For the text-containing cell, return its midpoint in (X, Y) coordinate format. 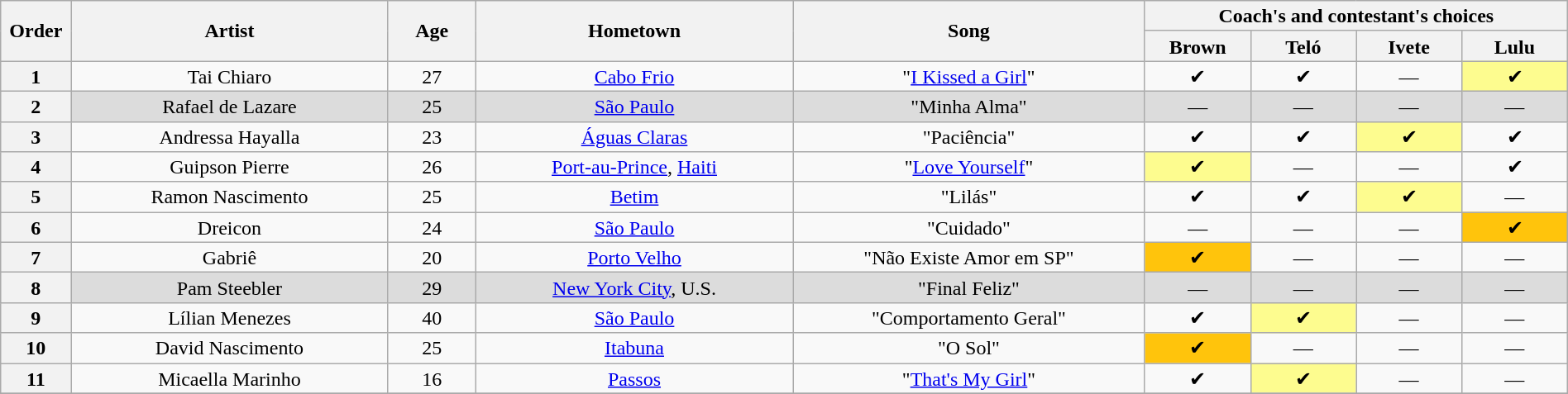
Passos (633, 378)
Micaella Marinho (230, 378)
Itabuna (633, 349)
4 (36, 167)
16 (432, 378)
Gabriê (230, 258)
8 (36, 287)
Lílian Menezes (230, 317)
3 (36, 137)
2 (36, 106)
"Final Feliz" (969, 287)
Ivete (1409, 46)
26 (432, 167)
Order (36, 31)
Porto Velho (633, 258)
Andressa Hayalla (230, 137)
"Comportamento Geral" (969, 317)
"Cuidado" (969, 228)
"Love Yourself" (969, 167)
20 (432, 258)
Águas Claras (633, 137)
24 (432, 228)
10 (36, 349)
Port-au-Prince, Haiti (633, 167)
7 (36, 258)
New York City, U.S. (633, 287)
6 (36, 228)
9 (36, 317)
"That's My Girl" (969, 378)
Brown (1198, 46)
Ramon Nascimento (230, 197)
"Paciência" (969, 137)
"Lilás" (969, 197)
5 (36, 197)
Teló (1303, 46)
Betim (633, 197)
"Não Existe Amor em SP" (969, 258)
Song (969, 31)
Coach's and contestant's choices (1356, 17)
Guipson Pierre (230, 167)
Artist (230, 31)
29 (432, 287)
Cabo Frio (633, 76)
11 (36, 378)
27 (432, 76)
"I Kissed a Girl" (969, 76)
Dreicon (230, 228)
Age (432, 31)
Rafael de Lazare (230, 106)
Pam Steebler (230, 287)
"Minha Alma" (969, 106)
"O Sol" (969, 349)
Lulu (1514, 46)
David Nascimento (230, 349)
1 (36, 76)
23 (432, 137)
Hometown (633, 31)
Tai Chiaro (230, 76)
40 (432, 317)
